Capture the cell that displays the provided text and extract its [X, Y] central coordinate. 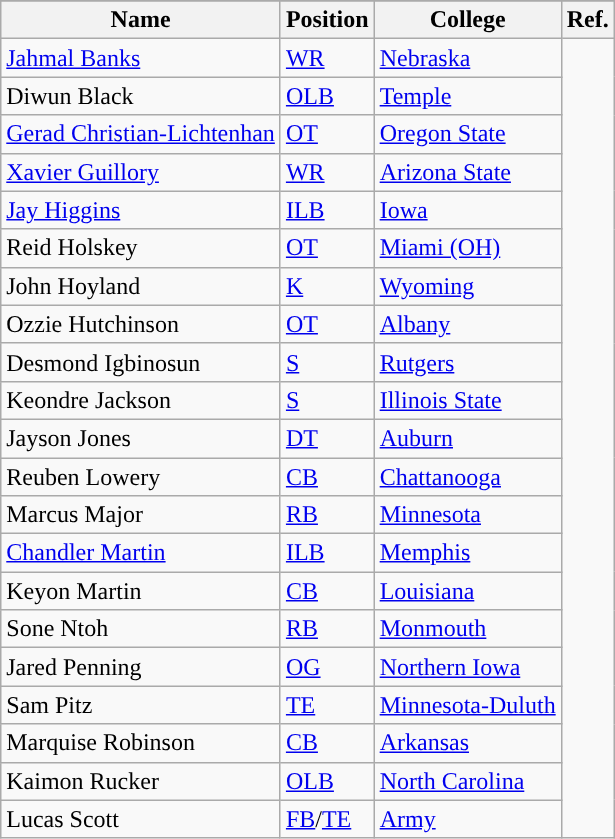
Northern Iowa [468, 667]
Iowa [468, 210]
Marcus Major [141, 515]
Wyoming [468, 286]
Xavier Guillory [141, 172]
Sone Ntoh [141, 629]
Albany [468, 324]
Army [468, 819]
Diwun Black [141, 96]
Miami (OH) [468, 248]
Jared Penning [141, 667]
Auburn [468, 438]
Kaimon Rucker [141, 781]
Position [327, 20]
Desmond Igbinosun [141, 362]
Marquise Robinson [141, 743]
Illinois State [468, 400]
Lucas Scott [141, 819]
K [327, 286]
Arizona State [468, 172]
Reuben Lowery [141, 477]
Ozzie Hutchinson [141, 324]
Minnesota-Duluth [468, 705]
TE [327, 705]
FB/TE [327, 819]
Arkansas [468, 743]
Keyon Martin [141, 591]
Reid Holskey [141, 248]
Monmouth [468, 629]
Chandler Martin [141, 553]
Chattanooga [468, 477]
DT [327, 438]
Ref. [588, 20]
Jahmal Banks [141, 58]
Louisiana [468, 591]
Nebraska [468, 58]
Gerad Christian-Lichtenhan [141, 134]
College [468, 20]
John Hoyland [141, 286]
Sam Pitz [141, 705]
Temple [468, 96]
Oregon State [468, 134]
Jayson Jones [141, 438]
Rutgers [468, 362]
North Carolina [468, 781]
Jay Higgins [141, 210]
Memphis [468, 553]
Minnesota [468, 515]
Keondre Jackson [141, 400]
Name [141, 20]
OG [327, 667]
